Search for the cell housing the specified text and yield its [x, y] center coordinate. 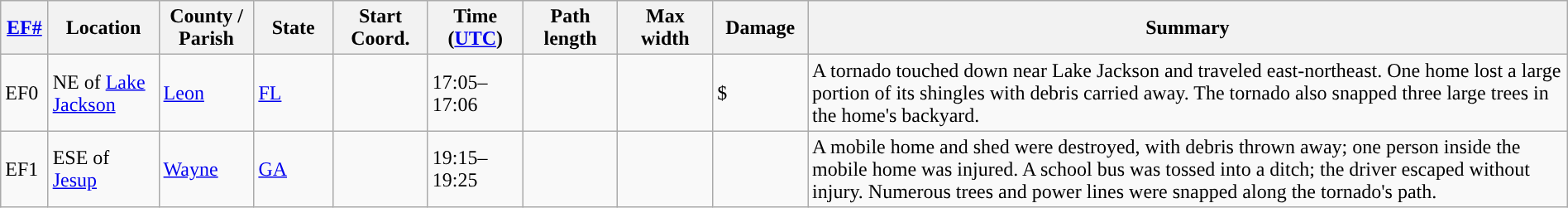
Time (UTC) [475, 28]
Wayne [207, 169]
GA [294, 169]
Path length [571, 28]
Damage [761, 28]
Leon [207, 93]
EF1 [25, 169]
Start Coord. [380, 28]
EF# [25, 28]
County / Parish [207, 28]
FL [294, 93]
NE of Lake Jackson [103, 93]
Max width [665, 28]
$ [761, 93]
Location [103, 28]
19:15–19:25 [475, 169]
EF0 [25, 93]
ESE of Jesup [103, 169]
State [294, 28]
Summary [1188, 28]
17:05–17:06 [475, 93]
